Search for the cell housing the specified text and yield its [X, Y] center coordinate. 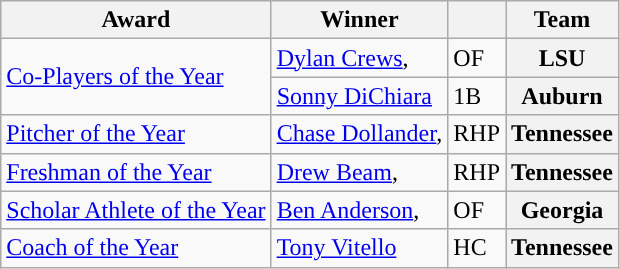
LSU [562, 58]
Auburn [562, 96]
Chase Dollander, [360, 134]
Georgia [562, 210]
Award [136, 20]
Tony Vitello [360, 248]
Drew Beam, [360, 172]
Dylan Crews, [360, 58]
Scholar Athlete of the Year [136, 210]
Winner [360, 20]
1B [477, 96]
Co-Players of the Year [136, 77]
Ben Anderson, [360, 210]
Pitcher of the Year [136, 134]
Freshman of the Year [136, 172]
Team [562, 20]
Coach of the Year [136, 248]
Sonny DiChiara [360, 96]
HC [477, 248]
